Find where the given text appears and provide that cell's center as [x, y] coordinate. 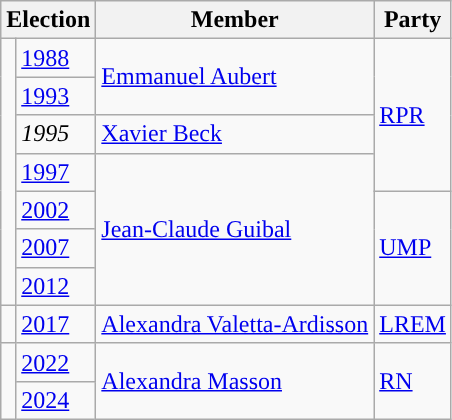
Election [48, 20]
RN [413, 381]
Xavier Beck [235, 134]
LREM [413, 324]
Jean-Claude Guibal [235, 229]
1988 [56, 58]
1995 [56, 134]
RPR [413, 115]
2007 [56, 248]
UMP [413, 248]
2024 [56, 400]
2017 [56, 324]
Alexandra Masson [235, 381]
2002 [56, 210]
Party [413, 20]
1997 [56, 172]
1993 [56, 96]
2012 [56, 286]
2022 [56, 362]
Member [235, 20]
Emmanuel Aubert [235, 77]
Alexandra Valetta-Ardisson [235, 324]
